Determine the (x, y) coordinate at the center of the cell enclosing the given text.  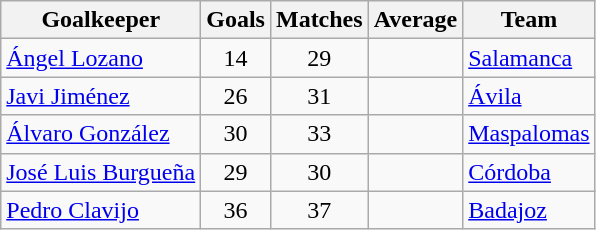
14 (236, 58)
Maspalomas (529, 134)
Córdoba (529, 172)
26 (236, 96)
Pedro Clavijo (101, 210)
Ángel Lozano (101, 58)
José Luis Burgueña (101, 172)
Team (529, 20)
Goalkeeper (101, 20)
Salamanca (529, 58)
31 (319, 96)
37 (319, 210)
Álvaro González (101, 134)
Goals (236, 20)
Average (416, 20)
Javi Jiménez (101, 96)
Ávila (529, 96)
33 (319, 134)
Matches (319, 20)
36 (236, 210)
Badajoz (529, 210)
